Locate the cell with the specified text and output its (x, y) center coordinate. 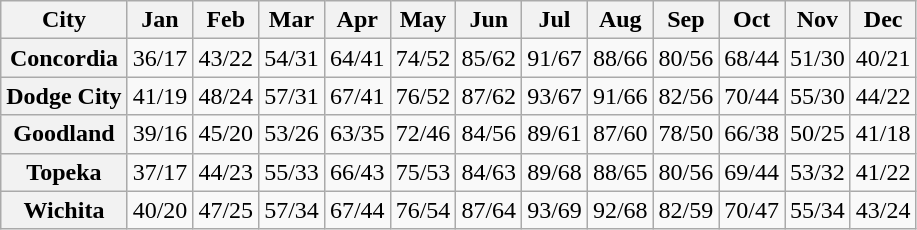
43/24 (883, 210)
Jul (555, 20)
82/56 (686, 96)
Mar (292, 20)
44/22 (883, 96)
87/62 (489, 96)
66/43 (357, 172)
36/17 (160, 58)
47/25 (226, 210)
City (64, 20)
55/34 (818, 210)
64/41 (357, 58)
53/32 (818, 172)
48/24 (226, 96)
Nov (818, 20)
78/50 (686, 134)
88/66 (620, 58)
93/69 (555, 210)
89/68 (555, 172)
87/60 (620, 134)
91/66 (620, 96)
41/19 (160, 96)
70/44 (752, 96)
Concordia (64, 58)
57/34 (292, 210)
Sep (686, 20)
67/41 (357, 96)
41/18 (883, 134)
76/52 (423, 96)
55/33 (292, 172)
40/20 (160, 210)
91/67 (555, 58)
Oct (752, 20)
Topeka (64, 172)
87/64 (489, 210)
Dec (883, 20)
54/31 (292, 58)
37/17 (160, 172)
72/46 (423, 134)
May (423, 20)
Goodland (64, 134)
40/21 (883, 58)
Jun (489, 20)
69/44 (752, 172)
50/25 (818, 134)
84/63 (489, 172)
57/31 (292, 96)
76/54 (423, 210)
Jan (160, 20)
92/68 (620, 210)
85/62 (489, 58)
51/30 (818, 58)
74/52 (423, 58)
75/53 (423, 172)
84/56 (489, 134)
63/35 (357, 134)
70/47 (752, 210)
55/30 (818, 96)
Wichita (64, 210)
93/67 (555, 96)
88/65 (620, 172)
53/26 (292, 134)
39/16 (160, 134)
44/23 (226, 172)
Aug (620, 20)
Dodge City (64, 96)
89/61 (555, 134)
67/44 (357, 210)
43/22 (226, 58)
41/22 (883, 172)
Apr (357, 20)
45/20 (226, 134)
82/59 (686, 210)
66/38 (752, 134)
68/44 (752, 58)
Feb (226, 20)
